Scan for the cell matching the given text and deliver its [x, y] coordinate at center. 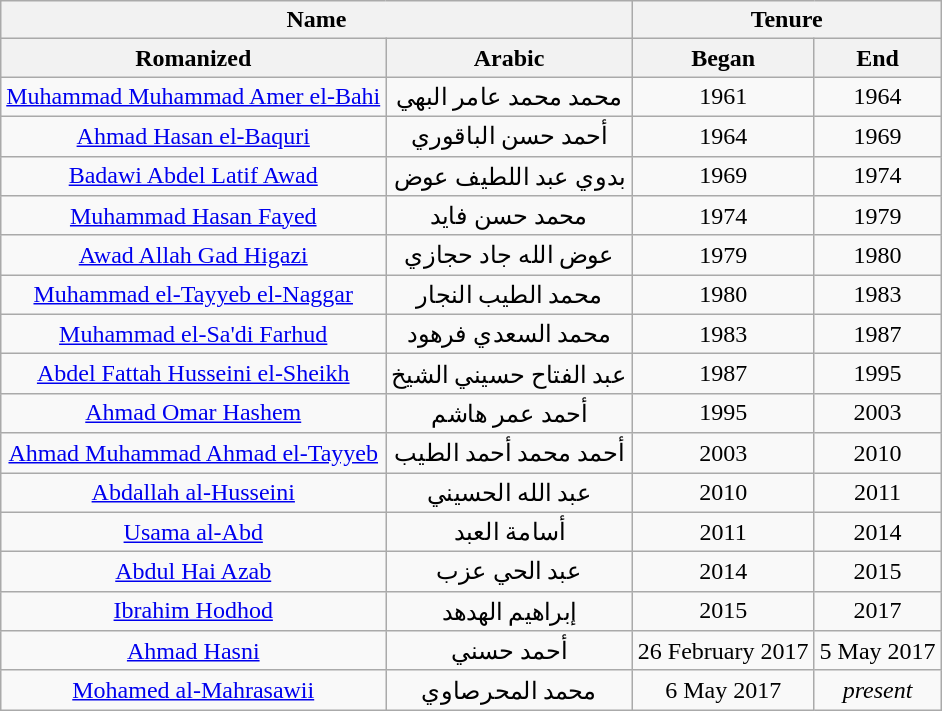
عبد الحي عزب [510, 572]
1961 [723, 97]
Muhammad el-Tayyeb el-Naggar [194, 295]
Romanized [194, 58]
عوض الله جاد حجازي [510, 255]
Arabic [510, 58]
محمد المحرصاوي [510, 690]
محمد حسن فايد [510, 216]
عبد الله الحسيني [510, 492]
عبد الفتاح حسيني الشيخ [510, 374]
Ahmad Muhammad Ahmad el-Tayyeb [194, 453]
محمد محمد عامر البهي [510, 97]
Began [723, 58]
Muhammad el-Sa'di Farhud [194, 334]
أحمد حسني [510, 651]
Muhammad Muhammad Amer el-Bahi [194, 97]
محمد السعدي فرهود [510, 334]
Badawi Abdel Latif Awad [194, 176]
Name [317, 20]
أحمد حسن الباقوري [510, 136]
أحمد عمر هاشم [510, 413]
6 May 2017 [723, 690]
26 February 2017 [723, 651]
Ahmad Omar Hashem [194, 413]
Ahmad Hasan el-Baquri [194, 136]
Usama al-Abd [194, 532]
Ibrahim Hodhod [194, 611]
إبراهيم الهدهد [510, 611]
Abdallah al-Husseini [194, 492]
Awad Allah Gad Higazi [194, 255]
2017 [878, 611]
أسامة العبد [510, 532]
أحمد محمد أحمد الطيب [510, 453]
Tenure [786, 20]
End [878, 58]
Mohamed al-Mahrasawii [194, 690]
Abdul Hai Azab [194, 572]
بدوي عبد اللطيف عوض [510, 176]
Ahmad Hasni [194, 651]
present [878, 690]
Abdel Fattah Husseini el-Sheikh [194, 374]
Muhammad Hasan Fayed [194, 216]
محمد الطيب النجار [510, 295]
5 May 2017 [878, 651]
